Locate the cell with the specified text and output its [X, Y] center coordinate. 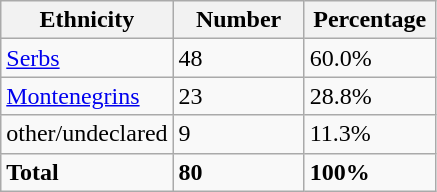
100% [370, 172]
11.3% [370, 134]
Montenegrins [87, 96]
60.0% [370, 58]
80 [238, 172]
9 [238, 134]
Number [238, 20]
Ethnicity [87, 20]
23 [238, 96]
28.8% [370, 96]
Total [87, 172]
48 [238, 58]
Serbs [87, 58]
other/undeclared [87, 134]
Percentage [370, 20]
